Find where the given text appears and provide that cell's center as [x, y] coordinate. 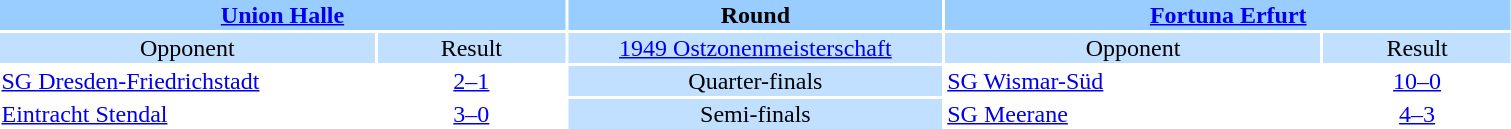
Round [756, 15]
2–1 [472, 81]
Fortuna Erfurt [1228, 15]
3–0 [472, 114]
Eintracht Stendal [188, 114]
SG Dresden-Friedrichstadt [188, 81]
10–0 [1416, 81]
SG Meerane [1134, 114]
Quarter-finals [756, 81]
Union Halle [282, 15]
1949 Ostzonenmeisterschaft [756, 48]
Semi-finals [756, 114]
SG Wismar-Süd [1134, 81]
4–3 [1416, 114]
